Search for the cell housing the specified text and yield its (x, y) center coordinate. 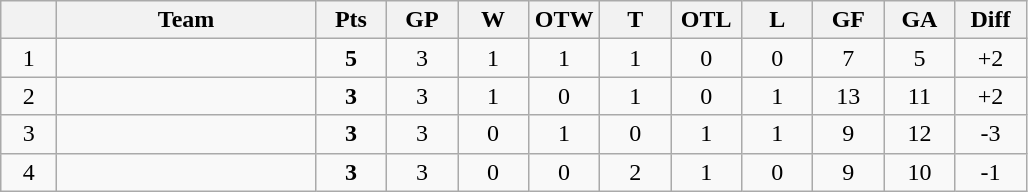
W (494, 20)
L (778, 20)
-3 (990, 134)
12 (920, 134)
11 (920, 96)
GA (920, 20)
T (636, 20)
GP (422, 20)
4 (29, 172)
-1 (990, 172)
13 (848, 96)
Team (186, 20)
7 (848, 58)
GF (848, 20)
OTL (706, 20)
OTW (564, 20)
Diff (990, 20)
Pts (350, 20)
10 (920, 172)
